Pinpoint the cell where the given text exists, returning its (x, y) midpoint coordinate. 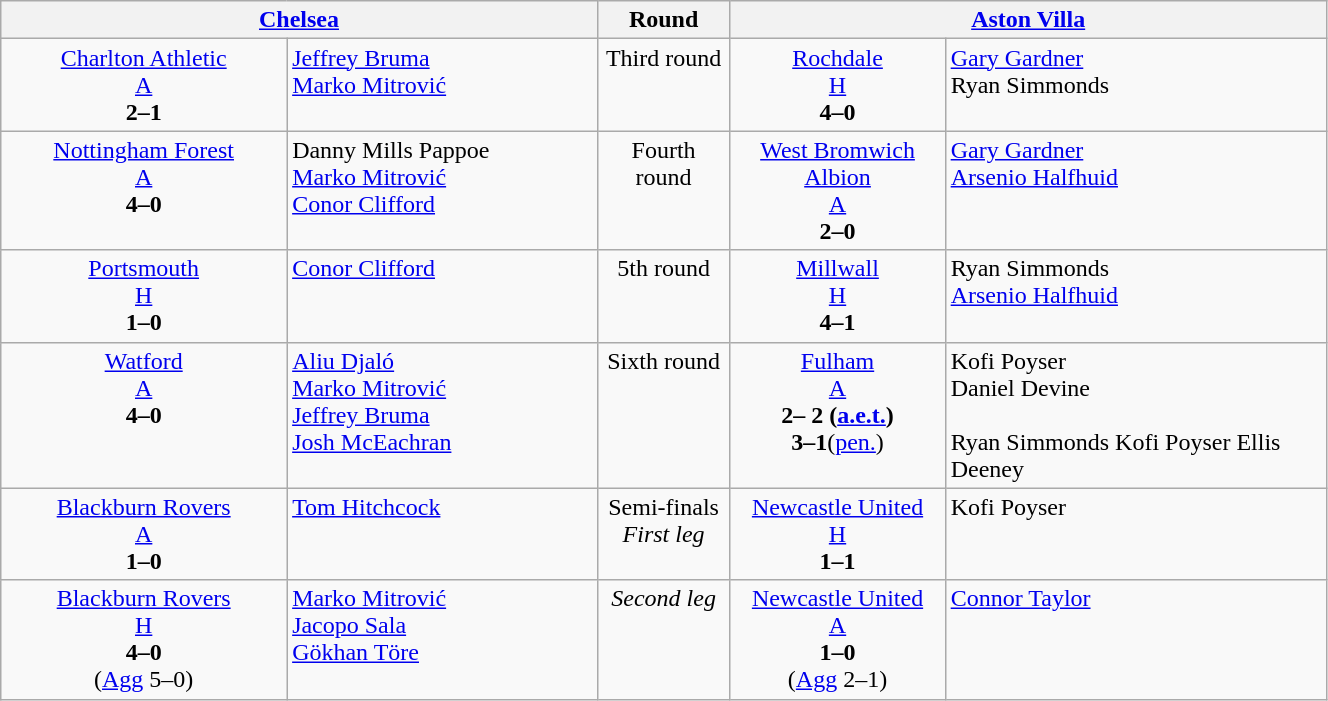
FulhamA2– 2 (a.e.t.)3–1(pen.) (838, 415)
Gary Gardner Ryan Simmonds (1136, 85)
Marko Mitrović Jacopo Sala Gökhan Töre (442, 640)
Aston Villa (1028, 20)
Semi-finalsFirst leg (664, 534)
West Bromwich AlbionA2–0 (838, 190)
Jeffrey Bruma Marko Mitrović (442, 85)
WatfordA 4–0 (144, 415)
5th round (664, 296)
Ryan Simmonds Arsenio Halfhuid (1136, 296)
Kofi Poyser (1136, 534)
Danny Mills Pappoe Marko Mitrović Conor Clifford (442, 190)
Third round (664, 85)
Newcastle UnitedH 1–1 (838, 534)
Sixth round (664, 415)
Fourth round (664, 190)
Aliu Djaló Marko Mitrović Jeffrey Bruma Josh McEachran (442, 415)
Blackburn RoversA 1–0 (144, 534)
Blackburn RoversH 4–0(Agg 5–0) (144, 640)
Conor Clifford (442, 296)
Gary Gardner Arsenio Halfhuid (1136, 190)
Newcastle UnitedA 1–0(Agg 2–1) (838, 640)
Chelsea (300, 20)
Round (664, 20)
PortsmouthH1–0 (144, 296)
Kofi Poyser Daniel Devine Ryan Simmonds Kofi Poyser Ellis Deeney (1136, 415)
Second leg (664, 640)
MillwallH4–1 (838, 296)
Connor Taylor (1136, 640)
Charlton AthleticA2–1 (144, 85)
Nottingham ForestA4–0 (144, 190)
Tom Hitchcock (442, 534)
RochdaleH4–0 (838, 85)
